Scan for the cell matching the given text and deliver its (x, y) coordinate at center. 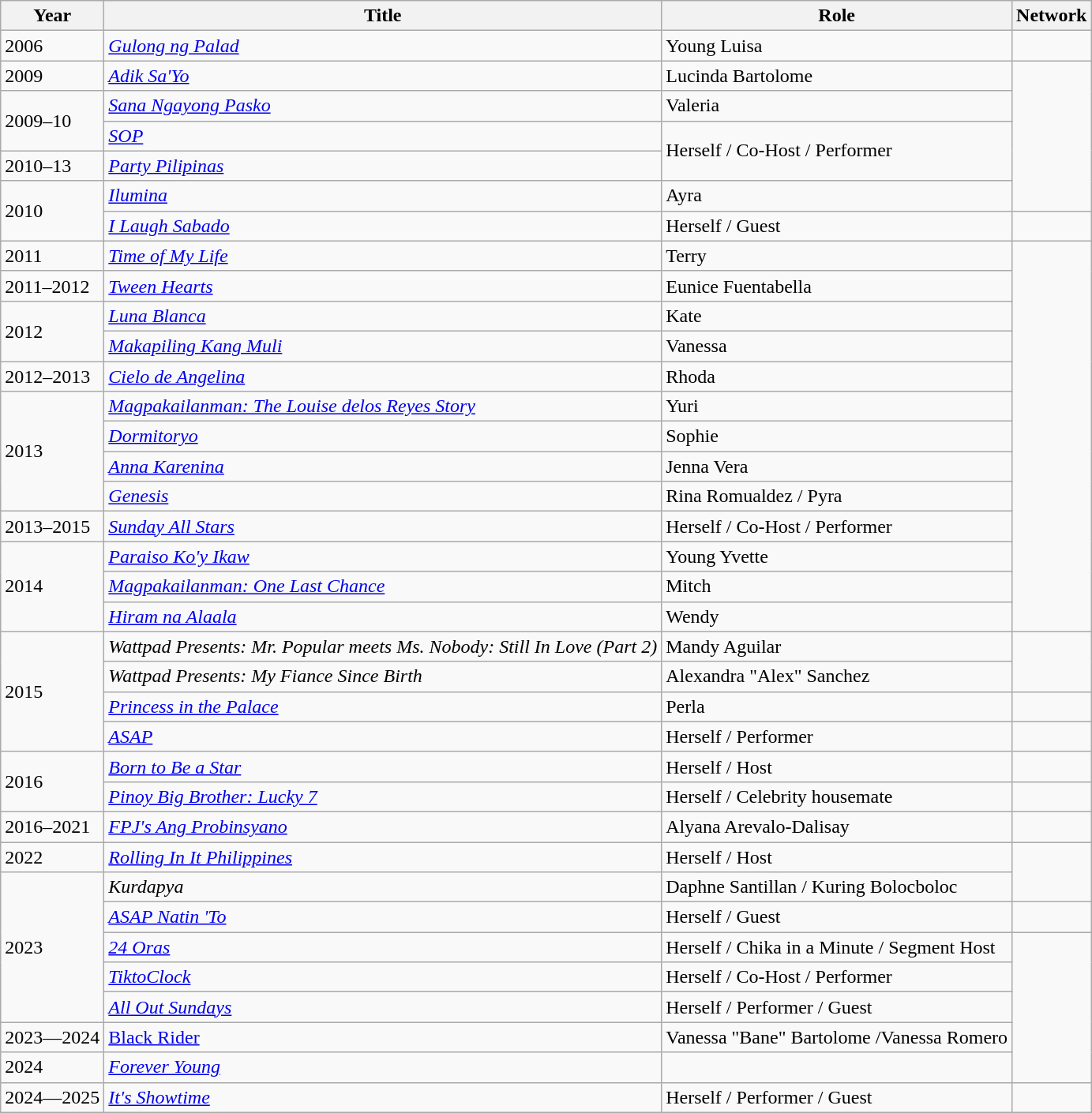
Vanessa "Bane" Bartolome /Vanessa Romero (837, 1037)
Alexandra "Alex" Sanchez (837, 676)
I Laugh Sabado (383, 226)
Rhoda (837, 377)
Rina Romualdez / Pyra (837, 497)
2015 (52, 691)
Eunice Fuentabella (837, 286)
Young Yvette (837, 556)
2010–13 (52, 166)
Daphne Santillan / Kuring Bolocboloc (837, 887)
ASAP (383, 736)
2013 (52, 452)
Young Luisa (837, 46)
Anna Karenina (383, 467)
2011 (52, 256)
Princess in the Palace (383, 706)
Alyana Arevalo-Dalisay (837, 826)
Rolling In It Philippines (383, 856)
2012 (52, 331)
Black Rider (383, 1037)
2011–2012 (52, 286)
Dormitoryo (383, 437)
Role (837, 16)
Mandy Aguilar (837, 646)
2016–2021 (52, 826)
Forever Young (383, 1067)
Jenna Vera (837, 467)
FPJ's Ang Probinsyano (383, 826)
Cielo de Angelina (383, 377)
Herself / Celebrity housemate (837, 796)
Sana Ngayong Pasko (383, 106)
Gulong ng Palad (383, 46)
TiktoClock (383, 977)
Magpakailanman: The Louise delos Reyes Story (383, 407)
Title (383, 16)
Herself / Chika in a Minute / Segment Host (837, 947)
Party Pilipinas (383, 166)
Makapiling Kang Muli (383, 346)
Ayra (837, 196)
Magpakailanman: One Last Chance (383, 586)
Sunday All Stars (383, 527)
2006 (52, 46)
Genesis (383, 497)
Ilumina (383, 196)
Sophie (837, 437)
Mitch (837, 586)
Wattpad Presents: Mr. Popular meets Ms. Nobody: Still In Love (Part 2) (383, 646)
Tween Hearts (383, 286)
2012–2013 (52, 377)
2014 (52, 586)
ASAP Natin 'To (383, 917)
2024 (52, 1067)
2009 (52, 76)
It's Showtime (383, 1097)
Network (1052, 16)
Kate (837, 316)
2009–10 (52, 121)
Adik Sa'Yo (383, 76)
2013–2015 (52, 527)
2016 (52, 781)
Yuri (837, 407)
Kurdapya (383, 887)
2023—2024 (52, 1037)
2023 (52, 947)
Perla (837, 706)
All Out Sundays (383, 1007)
Pinoy Big Brother: Lucky 7 (383, 796)
2022 (52, 856)
Year (52, 16)
Luna Blanca (383, 316)
SOP (383, 136)
Herself / Performer (837, 736)
Wendy (837, 616)
Terry (837, 256)
24 Oras (383, 947)
Born to Be a Star (383, 766)
Time of My Life (383, 256)
Hiram na Alaala (383, 616)
Lucinda Bartolome (837, 76)
2010 (52, 211)
Wattpad Presents: My Fiance Since Birth (383, 676)
Valeria (837, 106)
Vanessa (837, 346)
Paraiso Ko'y Ikaw (383, 556)
2024—2025 (52, 1097)
